Extract the [X, Y] coordinate from the center of the cell holding the provided text.  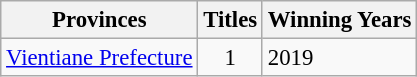
Vientiane Prefecture [100, 58]
Winning Years [339, 20]
2019 [339, 58]
Titles [230, 20]
1 [230, 58]
Provinces [100, 20]
